Identify which cell holds the provided text, then report its [x, y] central coordinate. 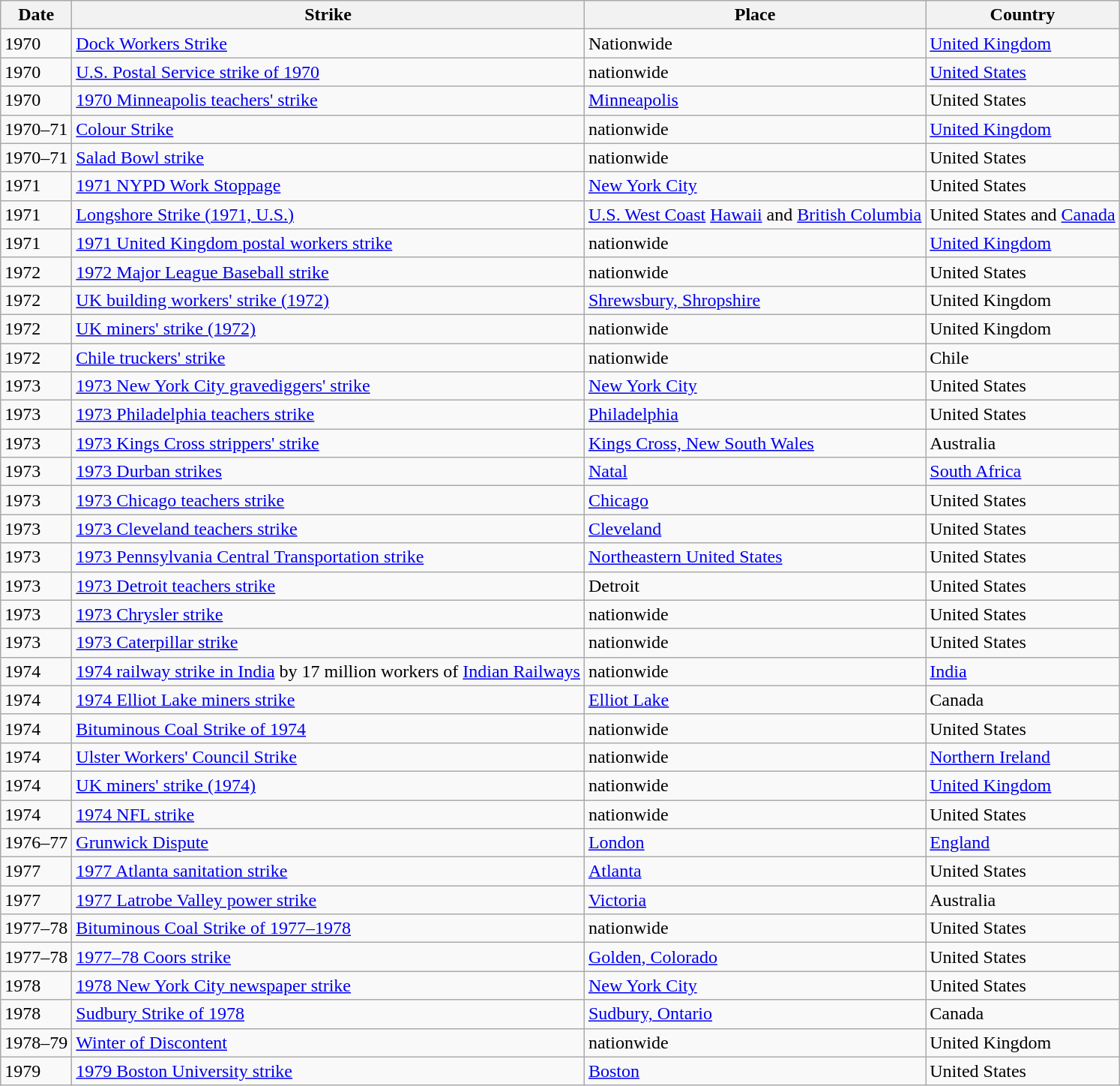
1977 Atlanta sanitation strike [328, 871]
Chile truckers' strike [328, 358]
Cleveland [754, 529]
India [1023, 671]
Ulster Workers' Council Strike [328, 757]
1978–79 [36, 1042]
United States and Canada [1023, 214]
Winter of Discontent [328, 1042]
Boston [754, 1071]
Victoria [754, 900]
1974 Elliot Lake miners strike [328, 700]
Sudbury, Ontario [754, 1014]
1973 Chrysler strike [328, 614]
Nationwide [754, 43]
1979 [36, 1071]
UK miners' strike (1972) [328, 328]
1973 Philadelphia teachers strike [328, 415]
Natal [754, 472]
1973 New York City gravediggers' strike [328, 386]
1973 Kings Cross strippers' strike [328, 443]
1973 Detroit teachers strike [328, 586]
South Africa [1023, 472]
1978 New York City newspaper strike [328, 985]
1971 NYPD Work Stoppage [328, 186]
1974 NFL strike [328, 814]
1970 Minneapolis teachers' strike [328, 100]
Dock Workers Strike [328, 43]
1977 Latrobe Valley power strike [328, 900]
1973 Caterpillar strike [328, 643]
Elliot Lake [754, 700]
Grunwick Dispute [328, 843]
Northeastern United States [754, 557]
Chile [1023, 358]
Strike [328, 15]
Chicago [754, 500]
England [1023, 843]
1973 Pennsylvania Central Transportation strike [328, 557]
Golden, Colorado [754, 957]
Colour Strike [328, 129]
Shrewsbury, Shropshire [754, 300]
UK building workers' strike (1972) [328, 300]
1979 Boston University strike [328, 1071]
U.S. Postal Service strike of 1970 [328, 72]
Detroit [754, 586]
1973 Chicago teachers strike [328, 500]
Date [36, 15]
1972 Major League Baseball strike [328, 271]
Atlanta [754, 871]
1976–77 [36, 843]
Bituminous Coal Strike of 1974 [328, 728]
Longshore Strike (1971, U.S.) [328, 214]
1973 Durban strikes [328, 472]
1974 railway strike in India by 17 million workers of Indian Railways [328, 671]
Sudbury Strike of 1978 [328, 1014]
1971 United Kingdom postal workers strike [328, 243]
Place [754, 15]
Bituminous Coal Strike of 1977–1978 [328, 928]
Northern Ireland [1023, 757]
Country [1023, 15]
Kings Cross, New South Wales [754, 443]
UK miners' strike (1974) [328, 785]
1973 Cleveland teachers strike [328, 529]
Salad Bowl strike [328, 157]
U.S. West Coast Hawaii and British Columbia [754, 214]
Philadelphia [754, 415]
1977–78 Coors strike [328, 957]
Minneapolis [754, 100]
London [754, 843]
